Scan for the cell matching the given text and deliver its [x, y] coordinate at center. 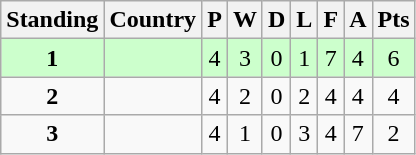
L [304, 20]
A [358, 20]
W [244, 20]
P [215, 20]
Pts [394, 20]
Standing [52, 20]
Country [153, 20]
F [331, 20]
6 [394, 58]
D [276, 20]
